Locate the cell with the specified text and output its (x, y) center coordinate. 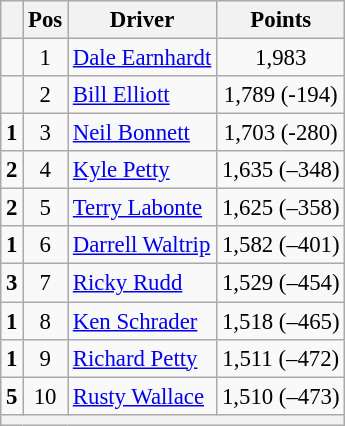
Driver (142, 20)
8 (46, 321)
Rusty Wallace (142, 396)
1,529 (–454) (281, 283)
1,789 (-194) (281, 95)
Terry Labonte (142, 208)
7 (46, 283)
Richard Petty (142, 358)
1,582 (–401) (281, 245)
9 (46, 358)
Pos (46, 20)
Bill Elliott (142, 95)
Darrell Waltrip (142, 245)
Kyle Petty (142, 170)
1,983 (281, 58)
Neil Bonnett (142, 133)
1,625 (–358) (281, 208)
6 (46, 245)
10 (46, 396)
1,510 (–473) (281, 396)
Points (281, 20)
1,511 (–472) (281, 358)
Dale Earnhardt (142, 58)
1,703 (-280) (281, 133)
Ricky Rudd (142, 283)
Ken Schrader (142, 321)
1,518 (–465) (281, 321)
1,635 (–348) (281, 170)
4 (46, 170)
